Identify which cell holds the provided text, then report its [x, y] central coordinate. 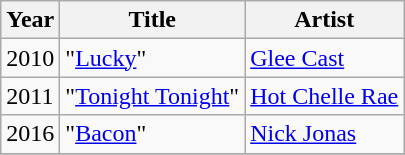
Nick Jonas [324, 134]
"Tonight Tonight" [152, 96]
"Bacon" [152, 134]
"Lucky" [152, 58]
2011 [30, 96]
Artist [324, 20]
2016 [30, 134]
Glee Cast [324, 58]
Title [152, 20]
2010 [30, 58]
Hot Chelle Rae [324, 96]
Year [30, 20]
